Provide the [x, y] coordinate of the cell's center where the given text is located.  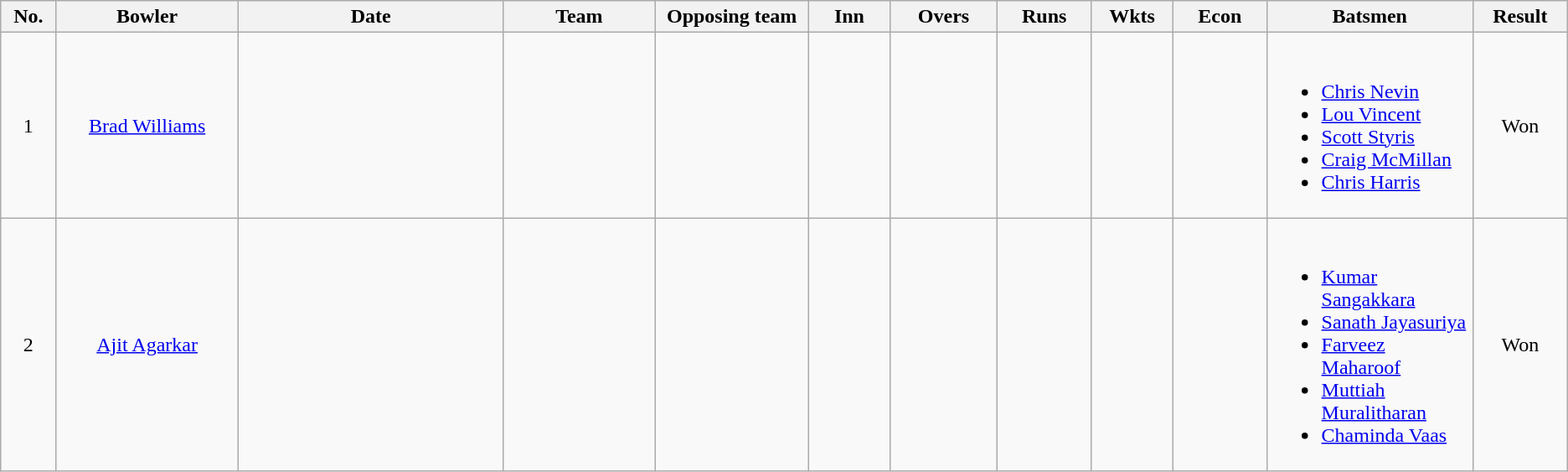
Chris NevinLou VincentScott StyrisCraig McMillanChris Harris [1369, 126]
Kumar SangakkaraSanath JayasuriyaFarveez MaharoofMuttiah MuralitharanChaminda Vaas [1369, 345]
Batsmen [1369, 17]
Bowler [147, 17]
Result [1519, 17]
Inn [849, 17]
Wkts [1132, 17]
Opposing team [732, 17]
Ajit Agarkar [147, 345]
Team [579, 17]
Runs [1044, 17]
Brad Williams [147, 126]
1 [28, 126]
2 [28, 345]
Date [370, 17]
Econ [1220, 17]
No. [28, 17]
Overs [943, 17]
